Scan for the cell matching the given text and deliver its (X, Y) coordinate at center. 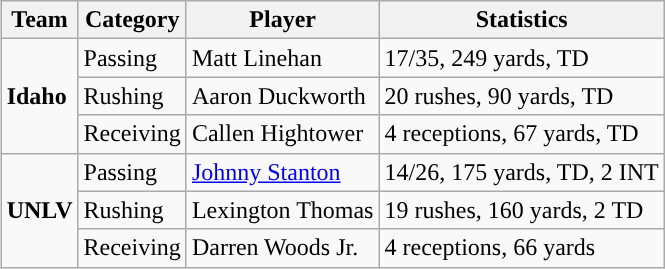
Player (282, 20)
Team (40, 20)
4 receptions, 66 yards (522, 248)
17/35, 249 yards, TD (522, 58)
Aaron Duckworth (282, 96)
UNLV (40, 210)
Idaho (40, 96)
Darren Woods Jr. (282, 248)
4 receptions, 67 yards, TD (522, 134)
14/26, 175 yards, TD, 2 INT (522, 172)
Matt Linehan (282, 58)
19 rushes, 160 yards, 2 TD (522, 210)
Statistics (522, 20)
20 rushes, 90 yards, TD (522, 96)
Lexington Thomas (282, 210)
Johnny Stanton (282, 172)
Category (132, 20)
Callen Hightower (282, 134)
